From the cell containing the given text, extract its center point as (x, y) coordinate. 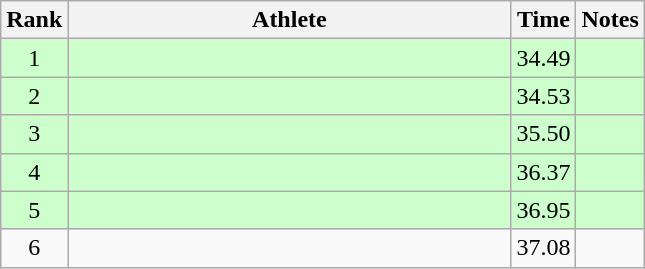
36.95 (544, 210)
37.08 (544, 248)
Rank (34, 20)
6 (34, 248)
36.37 (544, 172)
Time (544, 20)
Athlete (290, 20)
5 (34, 210)
35.50 (544, 134)
2 (34, 96)
1 (34, 58)
3 (34, 134)
34.49 (544, 58)
Notes (610, 20)
34.53 (544, 96)
4 (34, 172)
